Find where the given text appears and provide that cell's center as [x, y] coordinate. 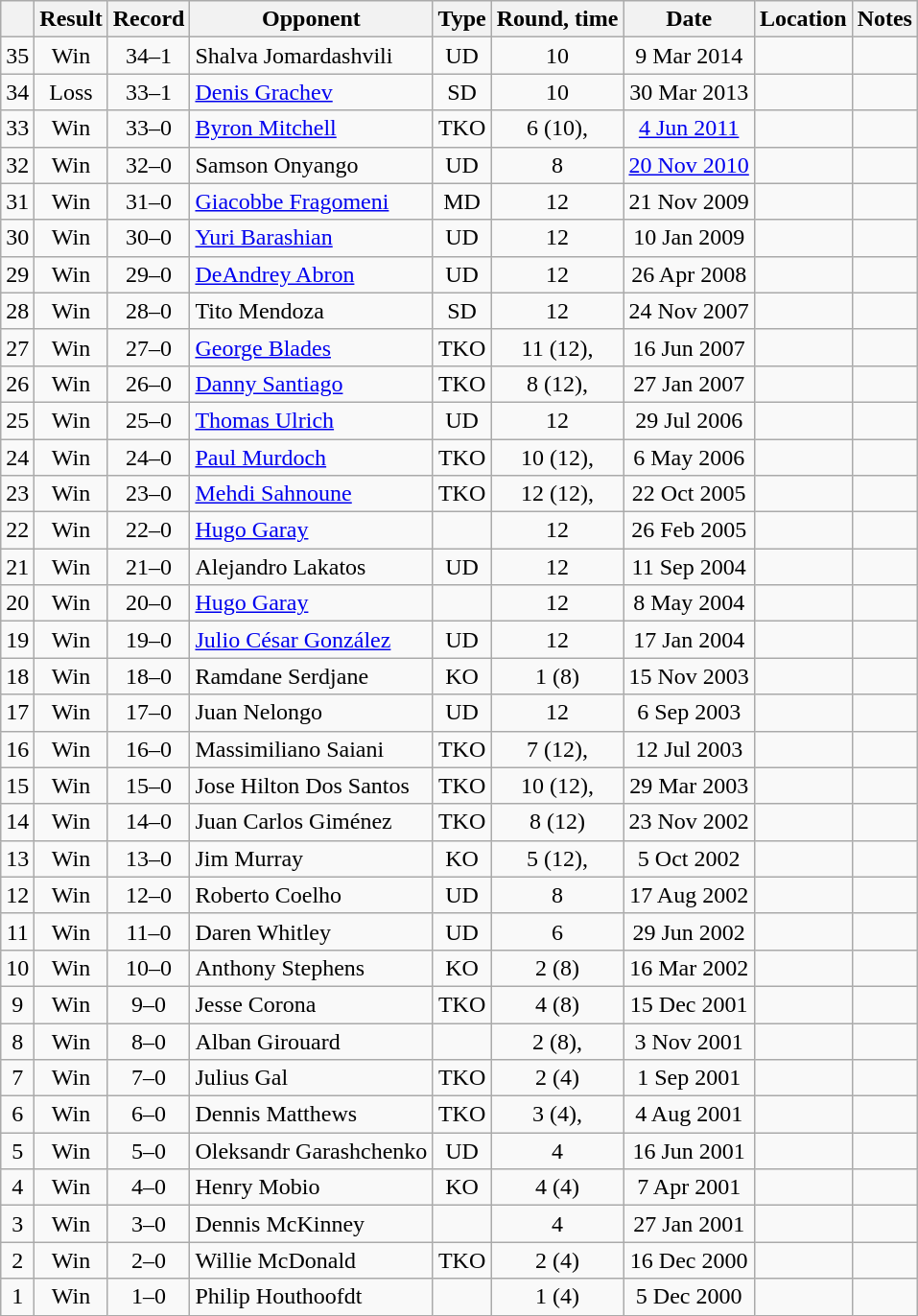
Juan Carlos Giménez [311, 822]
Byron Mitchell [311, 129]
14–0 [149, 822]
Roberto Coelho [311, 895]
24 [17, 458]
3 Nov 2001 [689, 1041]
29 Jun 2002 [689, 931]
13–0 [149, 858]
9 [17, 1004]
11 [17, 931]
25–0 [149, 420]
25 [17, 420]
11 (12), [557, 347]
17–0 [149, 713]
Daren Whitley [311, 931]
19 [17, 640]
Opponent [311, 19]
24–0 [149, 458]
4 Jun 2011 [689, 129]
28–0 [149, 311]
21 Nov 2009 [689, 201]
Notes [884, 19]
MD [462, 201]
15 Nov 2003 [689, 676]
21–0 [149, 567]
Alban Girouard [311, 1041]
10–0 [149, 968]
32 [17, 165]
11 Sep 2004 [689, 567]
6 May 2006 [689, 458]
16 [17, 749]
8–0 [149, 1041]
Location [803, 19]
4 Aug 2001 [689, 1115]
31 [17, 201]
8 (12), [557, 384]
Tito Mendoza [311, 311]
6–0 [149, 1115]
Juan Nelongo [311, 713]
15 Dec 2001 [689, 1004]
20 [17, 603]
10 Jan 2009 [689, 238]
35 [17, 56]
7–0 [149, 1078]
2 (8) [557, 968]
3 (4), [557, 1115]
Result [71, 19]
14 [17, 822]
31–0 [149, 201]
5 [17, 1151]
17 Jan 2004 [689, 640]
15–0 [149, 786]
Shalva Jomardashvili [311, 56]
9 Mar 2014 [689, 56]
27 [17, 347]
26–0 [149, 384]
Julius Gal [311, 1078]
34–1 [149, 56]
23 Nov 2002 [689, 822]
Massimiliano Saiani [311, 749]
23–0 [149, 494]
Ramdane Serdjane [311, 676]
16 Dec 2000 [689, 1260]
29 Jul 2006 [689, 420]
20 Nov 2010 [689, 165]
5 (12), [557, 858]
Date [689, 19]
16–0 [149, 749]
28 [17, 311]
George Blades [311, 347]
Yuri Barashian [311, 238]
1 (8) [557, 676]
8 (12) [557, 822]
29 [17, 274]
22 Oct 2005 [689, 494]
9–0 [149, 1004]
29–0 [149, 274]
Willie McDonald [311, 1260]
Danny Santiago [311, 384]
16 Jun 2007 [689, 347]
Jim Murray [311, 858]
29 Mar 2003 [689, 786]
26 Apr 2008 [689, 274]
Loss [71, 92]
Round, time [557, 19]
18 [17, 676]
Dennis Matthews [311, 1115]
Philip Houthoofdt [311, 1297]
2 (8), [557, 1041]
Oleksandr Garashchenko [311, 1151]
22–0 [149, 530]
Henry Mobio [311, 1187]
5 Oct 2002 [689, 858]
24 Nov 2007 [689, 311]
5 Dec 2000 [689, 1297]
Dennis McKinney [311, 1224]
Record [149, 19]
Julio César González [311, 640]
27 Jan 2001 [689, 1224]
3 [17, 1224]
1–0 [149, 1297]
16 Jun 2001 [689, 1151]
1 [17, 1297]
Denis Grachev [311, 92]
Jesse Corona [311, 1004]
Mehdi Sahnoune [311, 494]
7 [17, 1078]
DeAndrey Abron [311, 274]
26 Feb 2005 [689, 530]
17 Aug 2002 [689, 895]
18–0 [149, 676]
6 (10), [557, 129]
Samson Onyango [311, 165]
4 (8) [557, 1004]
30 Mar 2013 [689, 92]
19–0 [149, 640]
12 Jul 2003 [689, 749]
1 Sep 2001 [689, 1078]
Anthony Stephens [311, 968]
22 [17, 530]
33 [17, 129]
27 Jan 2007 [689, 384]
4–0 [149, 1187]
16 Mar 2002 [689, 968]
23 [17, 494]
3–0 [149, 1224]
13 [17, 858]
17 [17, 713]
Giacobbe Fragomeni [311, 201]
11–0 [149, 931]
21 [17, 567]
Paul Murdoch [311, 458]
15 [17, 786]
30–0 [149, 238]
Thomas Ulrich [311, 420]
2 [17, 1260]
33–1 [149, 92]
Type [462, 19]
1 (4) [557, 1297]
32–0 [149, 165]
12–0 [149, 895]
26 [17, 384]
33–0 [149, 129]
12 (12), [557, 494]
Jose Hilton Dos Santos [311, 786]
20–0 [149, 603]
34 [17, 92]
27–0 [149, 347]
6 Sep 2003 [689, 713]
5–0 [149, 1151]
4 (4) [557, 1187]
Alejandro Lakatos [311, 567]
7 Apr 2001 [689, 1187]
7 (12), [557, 749]
8 May 2004 [689, 603]
2–0 [149, 1260]
30 [17, 238]
